Find where the given text appears and provide that cell's center as (x, y) coordinate. 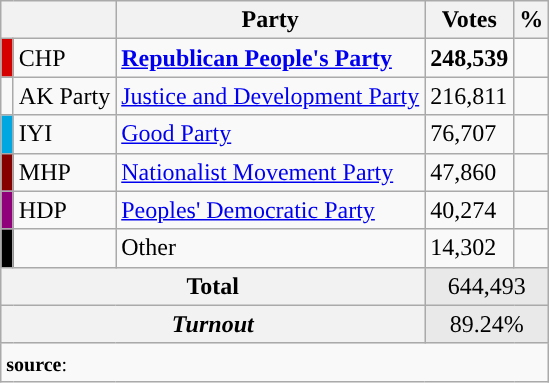
14,302 (470, 248)
MHP (64, 172)
Other (270, 248)
CHP (64, 58)
% (532, 20)
Turnout (213, 324)
248,539 (470, 58)
Justice and Development Party (270, 96)
Votes (470, 20)
AK Party (64, 96)
IYI (64, 134)
Peoples' Democratic Party (270, 210)
216,811 (470, 96)
Party (270, 20)
Nationalist Movement Party (270, 172)
Good Party (270, 134)
76,707 (470, 134)
source: (275, 362)
Total (213, 286)
HDP (64, 210)
89.24% (487, 324)
644,493 (487, 286)
Republican People's Party (270, 58)
40,274 (470, 210)
47,860 (470, 172)
